Scan for the cell matching the given text and deliver its (X, Y) coordinate at center. 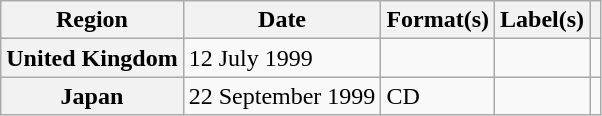
Label(s) (542, 20)
Region (92, 20)
Date (282, 20)
Japan (92, 96)
CD (438, 96)
22 September 1999 (282, 96)
Format(s) (438, 20)
United Kingdom (92, 58)
12 July 1999 (282, 58)
